Detect which cell encompasses the target text, then output its [x, y] center coordinate. 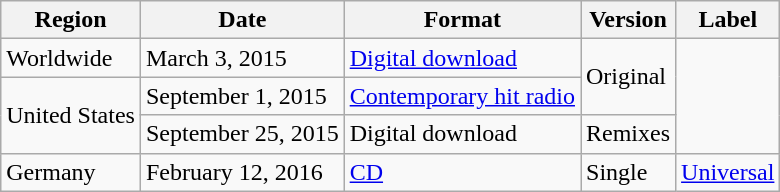
September 1, 2015 [242, 96]
Original [628, 77]
February 12, 2016 [242, 172]
Single [628, 172]
Contemporary hit radio [462, 96]
Remixes [628, 134]
Label [728, 20]
Format [462, 20]
CD [462, 172]
United States [71, 115]
Worldwide [71, 58]
Date [242, 20]
September 25, 2015 [242, 134]
March 3, 2015 [242, 58]
Universal [728, 172]
Germany [71, 172]
Region [71, 20]
Version [628, 20]
